Determine the (x, y) coordinate at the center of the cell enclosing the given text.  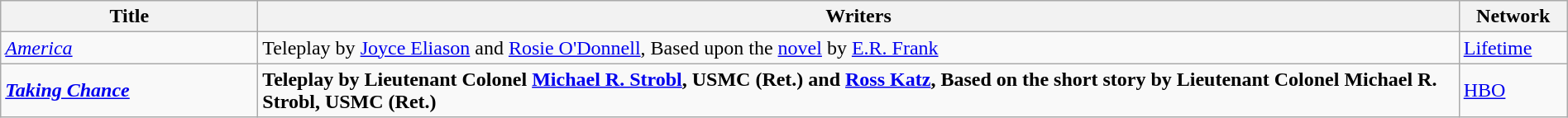
HBO (1513, 91)
America (129, 48)
Title (129, 17)
Teleplay by Joyce Eliason and Rosie O'Donnell, Based upon the novel by E.R. Frank (858, 48)
Lifetime (1513, 48)
Taking Chance (129, 91)
Writers (858, 17)
Network (1513, 17)
